Locate the cell with the specified text and output its (X, Y) center coordinate. 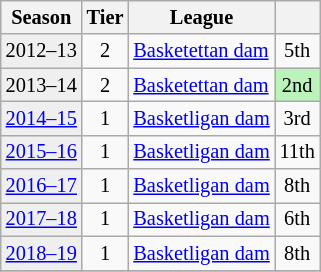
Season (42, 17)
6th (298, 219)
2018–19 (42, 253)
11th (298, 152)
2014–15 (42, 118)
2016–17 (42, 186)
2nd (298, 85)
Tier (106, 17)
5th (298, 51)
League (201, 17)
2015–16 (42, 152)
2013–14 (42, 85)
2017–18 (42, 219)
3rd (298, 118)
2012–13 (42, 51)
